Pinpoint the cell where the given text exists, returning its (x, y) midpoint coordinate. 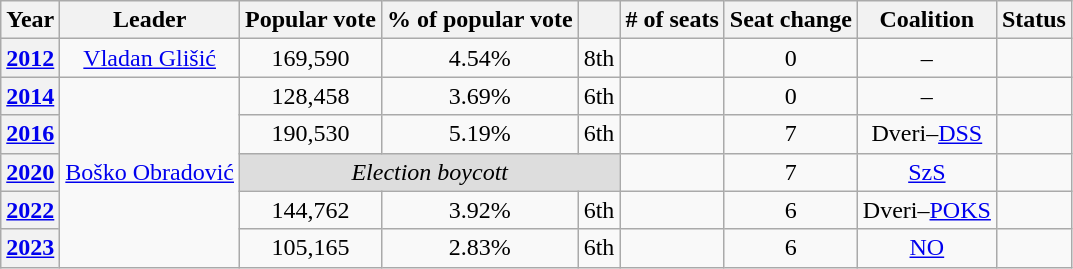
% of popular vote (480, 20)
Dveri–POKS (926, 210)
Status (1034, 20)
2020 (30, 172)
NO (926, 248)
2023 (30, 248)
190,530 (311, 134)
Coalition (926, 20)
Dveri–DSS (926, 134)
144,762 (311, 210)
# of seats (672, 20)
2022 (30, 210)
105,165 (311, 248)
3.92% (480, 210)
128,458 (311, 96)
2014 (30, 96)
Popular vote (311, 20)
Leader (150, 20)
2016 (30, 134)
Vladan Glišić (150, 58)
3.69% (480, 96)
169,590 (311, 58)
2.83% (480, 248)
2012 (30, 58)
Year (30, 20)
SzS (926, 172)
Seat change (790, 20)
5.19% (480, 134)
8th (599, 58)
4.54% (480, 58)
Boško Obradović (150, 172)
Election boycott (430, 172)
